Return (x, y) of the center of cell containing provided text 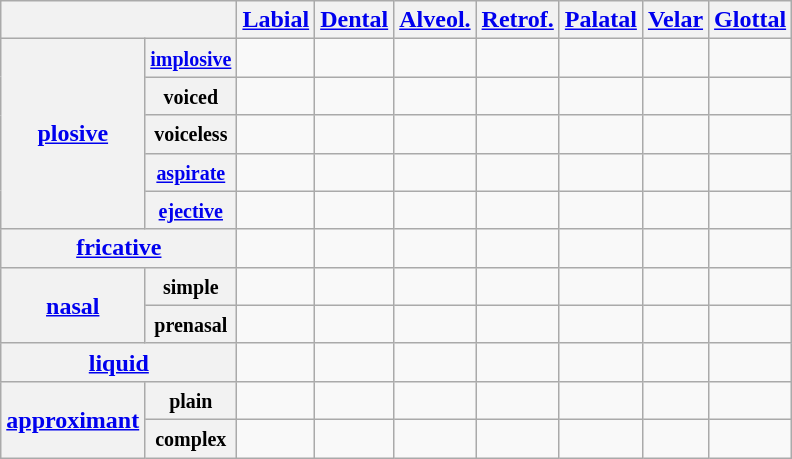
complex (191, 438)
prenasal (191, 324)
Dental (354, 20)
nasal (73, 305)
approximant (73, 419)
liquid (119, 362)
Velar (675, 20)
plosive (73, 134)
Palatal (600, 20)
voiced (191, 96)
Labial (276, 20)
ejective (191, 210)
simple (191, 286)
Retrof. (518, 20)
aspirate (191, 172)
implosive (191, 58)
plain (191, 400)
fricative (119, 248)
Glottal (750, 20)
voiceless (191, 134)
Alveol. (435, 20)
